Scan for the cell matching the given text and deliver its (x, y) coordinate at center. 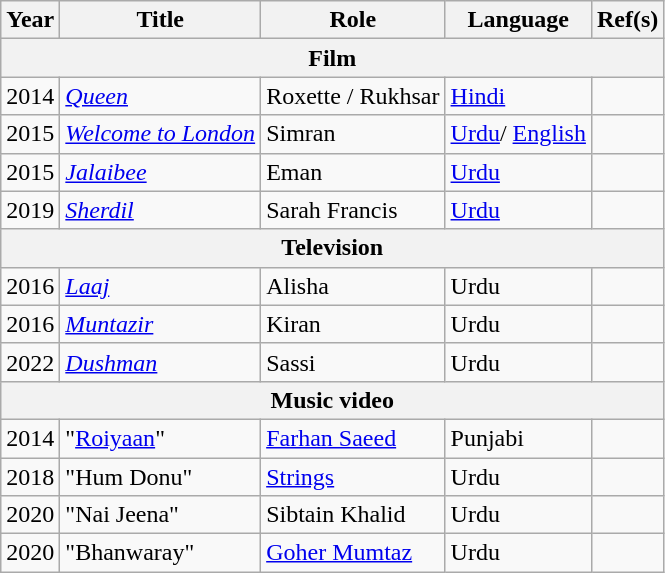
Urdu/ English (518, 134)
Title (160, 20)
Role (353, 20)
Dushman (160, 362)
Year (30, 20)
Queen (160, 96)
Farhan Saeed (353, 438)
"Hum Donu" (160, 477)
Sarah Francis (353, 210)
Sassi (353, 362)
"Nai Jeena" (160, 515)
2018 (30, 477)
Jalaibee (160, 172)
"Roiyaan" (160, 438)
2022 (30, 362)
2019 (30, 210)
Film (332, 58)
Hindi (518, 96)
Strings (353, 477)
Punjabi (518, 438)
Eman (353, 172)
Muntazir (160, 324)
Kiran (353, 324)
Language (518, 20)
Goher Mumtaz (353, 553)
Welcome to London (160, 134)
Roxette / Rukhsar (353, 96)
Television (332, 248)
Sherdil (160, 210)
Simran (353, 134)
Alisha (353, 286)
Ref(s) (627, 20)
Laaj (160, 286)
Music video (332, 400)
Sibtain Khalid (353, 515)
"Bhanwaray" (160, 553)
